Scan for the cell matching the given text and deliver its (X, Y) coordinate at center. 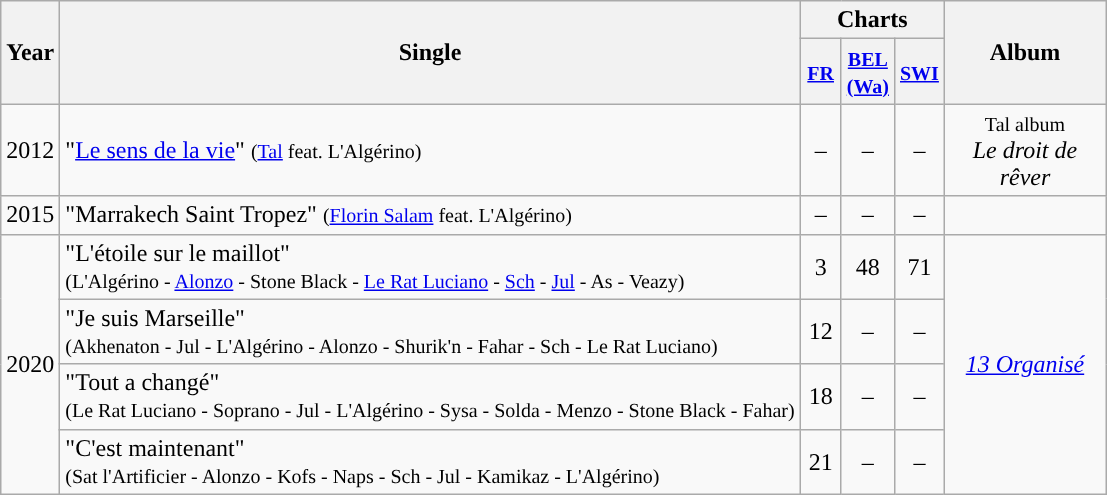
Single (430, 52)
"Marrakech Saint Tropez" (Florin Salam feat. L'Algérino) (430, 215)
BEL (Wa) (868, 72)
2020 (30, 364)
Year (30, 52)
12 (820, 332)
2012 (30, 150)
Tal albumLe droit de rêver (1024, 150)
18 (820, 396)
2015 (30, 215)
"Le sens de la vie" (Tal feat. L'Algérino) (430, 150)
FR (820, 72)
"L'étoile sur le maillot"(L'Algérino - Alonzo - Stone Black - Le Rat Luciano - Sch - Jul - As - Veazy) (430, 266)
"Tout a changé"(Le Rat Luciano - Soprano - Jul - L'Algérino - Sysa - Solda - Menzo - Stone Black - Fahar) (430, 396)
71 (919, 266)
Album (1024, 52)
13 Organisé (1024, 364)
"C'est maintenant"(Sat l'Artificier - Alonzo - Kofs - Naps - Sch - Jul - Kamikaz - L'Algérino) (430, 462)
"Je suis Marseille"(Akhenaton - Jul - L'Algérino - Alonzo - Shurik'n - Fahar - Sch - Le Rat Luciano) (430, 332)
Charts (872, 20)
21 (820, 462)
SWI (919, 72)
48 (868, 266)
3 (820, 266)
